Capture the cell that displays the provided text and extract its [X, Y] central coordinate. 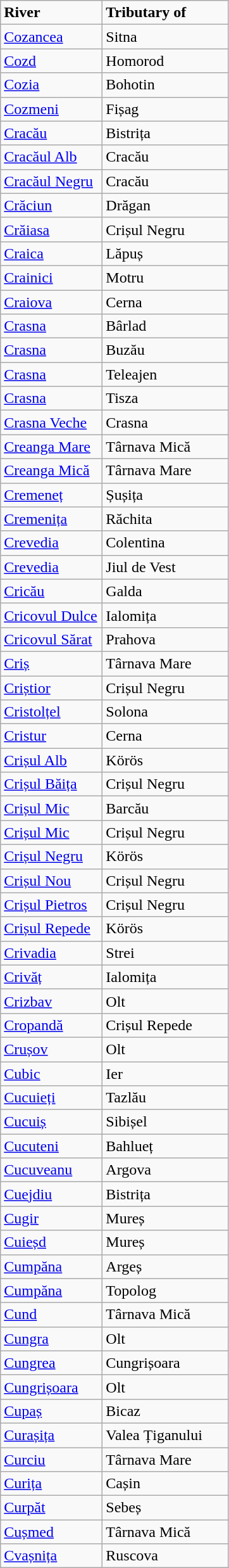
Buzău [166, 350]
Cremenița [52, 519]
Cașin [166, 1484]
Cricău [52, 591]
Curița [52, 1484]
Curciu [52, 1459]
Craica [52, 253]
Crasna Veche [52, 423]
Ier [166, 1074]
Sebeș [166, 1508]
Răchita [166, 519]
Bohotin [166, 85]
Drăgan [166, 205]
Strei [166, 953]
Cracăul Negru [52, 181]
Cozmeni [52, 109]
Crivadia [52, 953]
Craiova [52, 302]
Crișul Alb [52, 760]
Cropandă [52, 1025]
Bahlueț [166, 1146]
Cricovul Sărat [52, 639]
Cvașnița [52, 1556]
Crișul Nou [52, 881]
Sibișel [166, 1122]
Crușov [52, 1049]
Cungrea [52, 1363]
Criș [52, 663]
Cricovul Dulce [52, 615]
Cozia [52, 85]
Crainici [52, 277]
Cușmed [52, 1532]
River [52, 13]
Curpăt [52, 1508]
Creanga Mare [52, 447]
Cristolțel [52, 712]
Șușița [166, 495]
Cozancea [52, 37]
Cupaș [52, 1411]
Bicaz [166, 1411]
Crivăț [52, 977]
Cristur [52, 736]
Cozd [52, 61]
Curașița [52, 1435]
Cugir [52, 1218]
Prahova [166, 639]
Lăpuș [166, 253]
Motru [166, 277]
Crăiasa [52, 229]
Criștior [52, 687]
Argeș [166, 1266]
Cucuteni [52, 1146]
Cremeneț [52, 495]
Cucuveanu [52, 1170]
Crișul Pietros [52, 905]
Tributary of [166, 13]
Cucuieți [52, 1098]
Jiul de Vest [166, 567]
Cucuiș [52, 1122]
Cungra [52, 1339]
Bârlad [166, 326]
Valea Țiganului [166, 1435]
Crăciun [52, 205]
Tisza [166, 398]
Cuejdiu [52, 1194]
Crișul Băița [52, 784]
Crizbav [52, 1001]
Tazlău [166, 1098]
Cuieșd [52, 1242]
Fișag [166, 109]
Solona [166, 712]
Galda [166, 591]
Cund [52, 1315]
Argova [166, 1170]
Colentina [166, 543]
Ruscova [166, 1556]
Homorod [166, 61]
Cracăul Alb [52, 157]
Sitna [166, 37]
Cubic [52, 1074]
Barcău [166, 808]
Teleajen [166, 374]
Creanga Mică [52, 471]
Topolog [166, 1291]
